Locate the cell with the specified text and output its (X, Y) center coordinate. 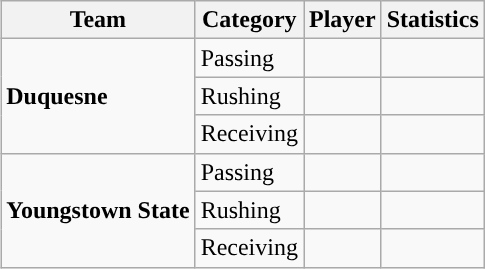
Category (249, 20)
Youngstown State (98, 210)
Duquesne (98, 96)
Player (343, 20)
Statistics (432, 20)
Team (98, 20)
